Return (X, Y) of the center of cell containing provided text 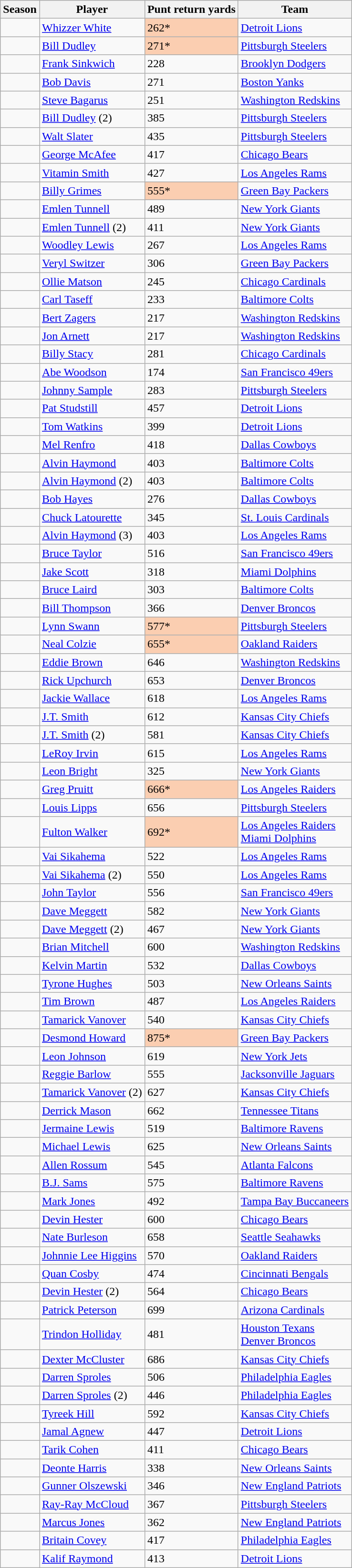
Mel Renfro (92, 445)
Johnnie Lee Higgins (92, 1255)
Tennessee Titans (295, 1111)
Jacksonville Jaguars (295, 1074)
251 (191, 100)
519 (191, 1129)
666* (191, 789)
Devin Hester (92, 1219)
612 (191, 717)
174 (191, 372)
656 (191, 808)
Miami Dolphins (295, 572)
Whizzer White (92, 28)
564 (191, 1292)
Rick Upchurch (92, 680)
Arizona Cardinals (295, 1310)
306 (191, 263)
362 (191, 1522)
Derrick Mason (92, 1111)
Ray-Ray McCloud (92, 1504)
575 (191, 1183)
Season (20, 10)
338 (191, 1468)
435 (191, 136)
Reggie Barlow (92, 1074)
Vitamin Smith (92, 172)
Team (295, 10)
522 (191, 857)
367 (191, 1504)
581 (191, 735)
699 (191, 1310)
658 (191, 1237)
653 (191, 680)
Dexter McCluster (92, 1359)
385 (191, 118)
Neal Colzie (92, 644)
Bruce Laird (92, 590)
Darren Sproles (2) (92, 1395)
Chuck Latourette (92, 517)
Greg Pruitt (92, 789)
555 (191, 1074)
George McAfee (92, 154)
467 (191, 929)
Johnny Sample (92, 390)
Britain Covey (92, 1540)
Tim Brown (92, 1001)
555* (191, 191)
625 (191, 1147)
Quan Cosby (92, 1274)
481 (191, 1334)
447 (191, 1432)
Ollie Matson (92, 282)
427 (191, 172)
545 (191, 1165)
662 (191, 1111)
Seattle Seahawks (295, 1237)
267 (191, 245)
271* (191, 46)
Steve Bagarus (92, 100)
487 (191, 1001)
550 (191, 875)
Bill Dudley (92, 46)
Desmond Howard (92, 1038)
492 (191, 1201)
Allen Rossum (92, 1165)
Woodley Lewis (92, 245)
655* (191, 644)
646 (191, 662)
Jamal Agnew (92, 1432)
Louis Lipps (92, 808)
303 (191, 590)
506 (191, 1377)
John Taylor (92, 893)
Gunner Olszewski (92, 1486)
532 (191, 965)
Trindon Holliday (92, 1334)
Bob Hayes (92, 499)
St. Louis Cardinals (295, 517)
418 (191, 445)
Mark Jones (92, 1201)
Walt Slater (92, 136)
Billy Grimes (92, 191)
Bill Thompson (92, 608)
457 (191, 408)
Houston TexansDenver Broncos (295, 1334)
Deonte Harris (92, 1468)
366 (191, 608)
Punt return yards (191, 10)
503 (191, 983)
Tampa Bay Buccaneers (295, 1201)
Eddie Brown (92, 662)
318 (191, 572)
Emlen Tunnell (2) (92, 227)
570 (191, 1255)
Los Angeles RaidersMiami Dolphins (295, 832)
489 (191, 209)
556 (191, 893)
Alvin Haymond (3) (92, 536)
Frank Sinkwich (92, 64)
Carl Taseff (92, 300)
LeRoy Irvin (92, 753)
Cincinnati Bengals (295, 1274)
Brian Mitchell (92, 947)
276 (191, 499)
Jackie Wallace (92, 698)
Tyrone Hughes (92, 983)
Tyreek Hill (92, 1414)
Bill Dudley (2) (92, 118)
Boston Yanks (295, 82)
281 (191, 354)
Bob Davis (92, 82)
Brooklyn Dodgers (295, 64)
Nate Burleson (92, 1237)
283 (191, 390)
516 (191, 554)
Billy Stacy (92, 354)
Tom Watkins (92, 426)
Leon Bright (92, 771)
Leon Johnson (92, 1056)
399 (191, 426)
Jake Scott (92, 572)
262* (191, 28)
Atlanta Falcons (295, 1165)
271 (191, 82)
Lynn Swann (92, 626)
325 (191, 771)
Darren Sproles (92, 1377)
540 (191, 1020)
Tarik Cohen (92, 1450)
592 (191, 1414)
Player (92, 10)
Fulton Walker (92, 832)
Patrick Peterson (92, 1310)
Devin Hester (2) (92, 1292)
Tamarick Vanover (92, 1020)
B.J. Sams (92, 1183)
Jermaine Lewis (92, 1129)
Dave Meggett (92, 911)
228 (191, 64)
Abe Woodson (92, 372)
Alvin Haymond (2) (92, 481)
Marcus Jones (92, 1522)
Kelvin Martin (92, 965)
345 (191, 517)
Dave Meggett (2) (92, 929)
413 (191, 1558)
Michael Lewis (92, 1147)
Vai Sikahema (2) (92, 875)
615 (191, 753)
Bruce Taylor (92, 554)
474 (191, 1274)
J.T. Smith (2) (92, 735)
Pat Studstill (92, 408)
692* (191, 832)
J.T. Smith (92, 717)
627 (191, 1092)
233 (191, 300)
Kalif Raymond (92, 1558)
Bert Zagers (92, 318)
Tamarick Vanover (2) (92, 1092)
Jon Arnett (92, 336)
New York Jets (295, 1056)
Emlen Tunnell (92, 209)
577* (191, 626)
Veryl Switzer (92, 263)
686 (191, 1359)
245 (191, 282)
875* (191, 1038)
582 (191, 911)
Alvin Haymond (92, 463)
618 (191, 698)
619 (191, 1056)
Vai Sikahema (92, 857)
346 (191, 1486)
446 (191, 1395)
